Return the (X, Y) coordinate for the center point of the cell that contains the specified text.  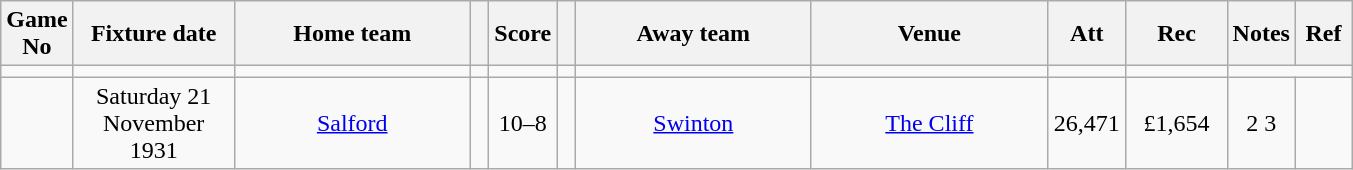
Swinton (693, 123)
10–8 (523, 123)
Saturday 21 November 1931 (154, 123)
Score (523, 34)
£1,654 (1176, 123)
Att (1086, 34)
Home team (352, 34)
Ref (1323, 34)
Notes (1261, 34)
Fixture date (154, 34)
Rec (1176, 34)
Salford (352, 123)
26,471 (1086, 123)
Away team (693, 34)
2 3 (1261, 123)
Game No (37, 34)
The Cliff (929, 123)
Venue (929, 34)
